Capture the cell that displays the provided text and extract its (X, Y) central coordinate. 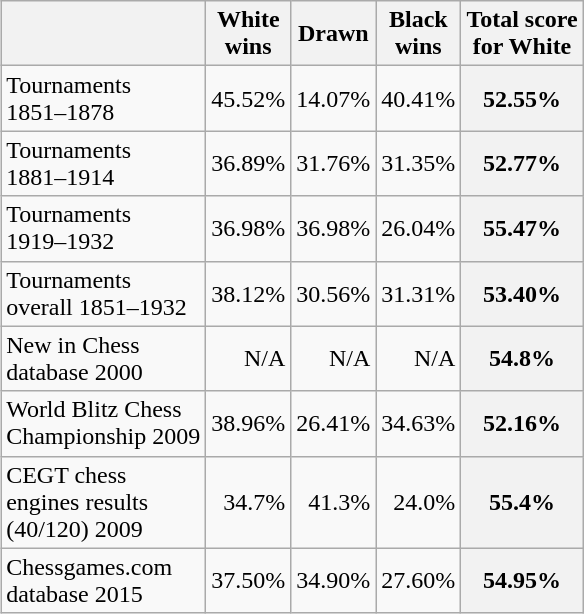
37.50% (248, 580)
52.55% (522, 98)
55.47% (522, 228)
40.41% (418, 98)
14.07% (334, 98)
34.90% (334, 580)
Blackwins (418, 34)
World Blitz ChessChampionship 2009 (104, 424)
Tournamentsoverall 1851–1932 (104, 294)
52.16% (522, 424)
27.60% (418, 580)
Drawn (334, 34)
CEGT chessengines results(40/120) 2009 (104, 502)
26.41% (334, 424)
Tournaments1851–1878 (104, 98)
Chessgames.comdatabase 2015 (104, 580)
26.04% (418, 228)
Tournaments1881–1914 (104, 164)
31.35% (418, 164)
53.40% (522, 294)
34.7% (248, 502)
31.76% (334, 164)
New in Chessdatabase 2000 (104, 358)
45.52% (248, 98)
54.95% (522, 580)
31.31% (418, 294)
Tournaments1919–1932 (104, 228)
38.96% (248, 424)
38.12% (248, 294)
55.4% (522, 502)
52.77% (522, 164)
Whitewins (248, 34)
36.89% (248, 164)
41.3% (334, 502)
54.8% (522, 358)
24.0% (418, 502)
Total scorefor White (522, 34)
34.63% (418, 424)
30.56% (334, 294)
